Determine the [x, y] coordinate at the center of the cell enclosing the given text.  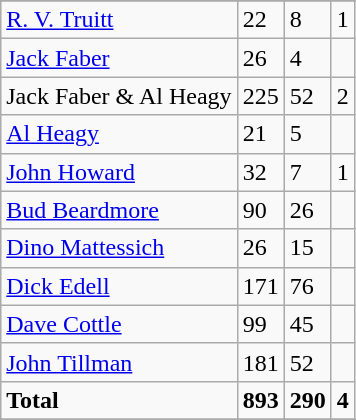
32 [260, 172]
Bud Beardmore [119, 210]
R. V. Truitt [119, 20]
181 [260, 362]
John Howard [119, 172]
Jack Faber & Al Heagy [119, 96]
Dick Edell [119, 286]
Al Heagy [119, 134]
8 [308, 20]
2 [342, 96]
7 [308, 172]
45 [308, 324]
5 [308, 134]
171 [260, 286]
893 [260, 400]
John Tillman [119, 362]
22 [260, 20]
Dave Cottle [119, 324]
Dino Mattessich [119, 248]
Total [119, 400]
290 [308, 400]
225 [260, 96]
Jack Faber [119, 58]
99 [260, 324]
90 [260, 210]
15 [308, 248]
76 [308, 286]
21 [260, 134]
